Locate the cell with the specified text and output its (X, Y) center coordinate. 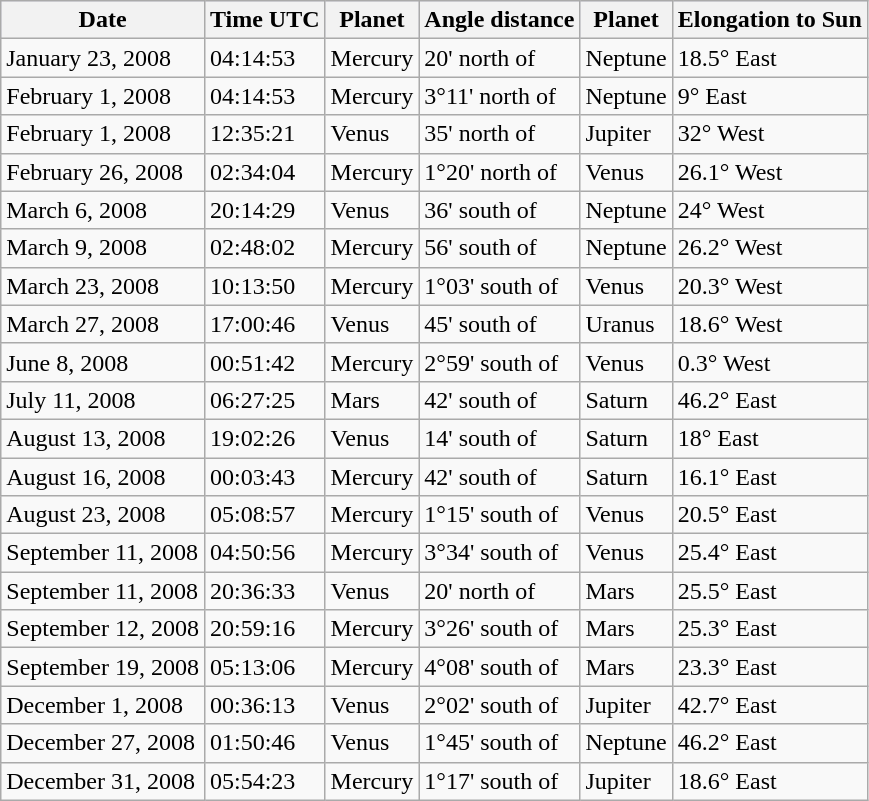
36' south of (500, 210)
4°08' south of (500, 667)
Uranus (626, 324)
00:03:43 (264, 477)
20.3° West (770, 286)
Angle distance (500, 20)
14' south of (500, 438)
1°45' south of (500, 743)
24° West (770, 210)
1°15' south of (500, 515)
02:34:04 (264, 172)
05:54:23 (264, 781)
March 9, 2008 (103, 248)
04:50:56 (264, 553)
2°59' south of (500, 362)
August 13, 2008 (103, 438)
March 23, 2008 (103, 286)
September 19, 2008 (103, 667)
2°02' south of (500, 705)
45' south of (500, 324)
00:36:13 (264, 705)
05:13:06 (264, 667)
32° West (770, 134)
December 27, 2008 (103, 743)
19:02:26 (264, 438)
1°03' south of (500, 286)
20:59:16 (264, 629)
June 8, 2008 (103, 362)
17:00:46 (264, 324)
25.4° East (770, 553)
1°17' south of (500, 781)
20:36:33 (264, 591)
July 11, 2008 (103, 400)
20:14:29 (264, 210)
23.3° East (770, 667)
0.3° West (770, 362)
December 1, 2008 (103, 705)
18.5° East (770, 58)
06:27:25 (264, 400)
25.3° East (770, 629)
18.6° East (770, 781)
August 23, 2008 (103, 515)
26.1° West (770, 172)
26.2° West (770, 248)
Elongation to Sun (770, 20)
10:13:50 (264, 286)
December 31, 2008 (103, 781)
Date (103, 20)
September 12, 2008 (103, 629)
March 27, 2008 (103, 324)
January 23, 2008 (103, 58)
3°34' south of (500, 553)
1°20' north of (500, 172)
56' south of (500, 248)
12:35:21 (264, 134)
01:50:46 (264, 743)
35' north of (500, 134)
August 16, 2008 (103, 477)
3°11' north of (500, 96)
20.5° East (770, 515)
3°26' south of (500, 629)
February 26, 2008 (103, 172)
02:48:02 (264, 248)
18.6° West (770, 324)
42.7° East (770, 705)
Time UTC (264, 20)
18° East (770, 438)
00:51:42 (264, 362)
9° East (770, 96)
March 6, 2008 (103, 210)
25.5° East (770, 591)
16.1° East (770, 477)
05:08:57 (264, 515)
